Determine the [X, Y] coordinate at the center of the cell enclosing the given text.  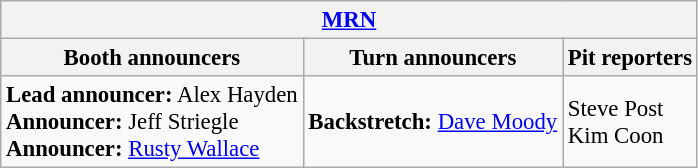
Turn announcers [432, 58]
Backstretch: Dave Moody [432, 122]
Booth announcers [152, 58]
MRN [350, 20]
Pit reporters [630, 58]
Steve PostKim Coon [630, 122]
Lead announcer: Alex HaydenAnnouncer: Jeff StriegleAnnouncer: Rusty Wallace [152, 122]
